For the text-containing cell, return its midpoint in (x, y) coordinate format. 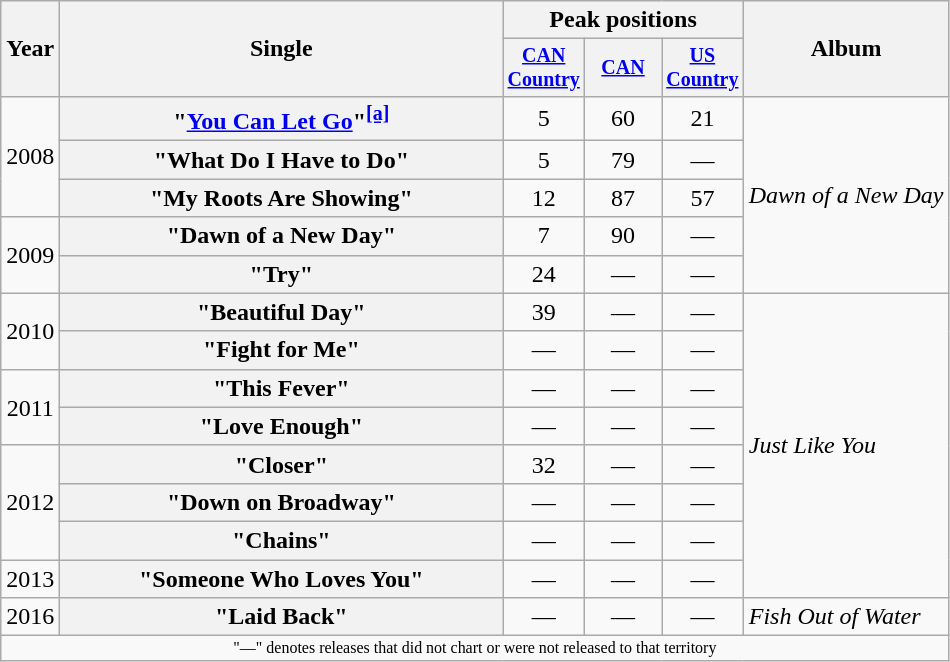
Just Like You (846, 445)
"What Do I Have to Do" (282, 160)
87 (624, 198)
57 (703, 198)
7 (544, 236)
"Down on Broadway" (282, 502)
2010 (30, 331)
Fish Out of Water (846, 617)
"Fight for Me" (282, 350)
"Closer" (282, 464)
"Love Enough" (282, 426)
"You Can Let Go"[a] (282, 118)
24 (544, 274)
"Try" (282, 274)
2011 (30, 407)
2013 (30, 579)
2012 (30, 502)
US Country (703, 68)
2008 (30, 156)
"Beautiful Day" (282, 312)
39 (544, 312)
Dawn of a New Day (846, 194)
CAN Country (544, 68)
Album (846, 49)
"This Fever" (282, 388)
2009 (30, 255)
"Dawn of a New Day" (282, 236)
"—" denotes releases that did not chart or were not released to that territory (475, 648)
2016 (30, 617)
Year (30, 49)
"Someone Who Loves You" (282, 579)
79 (624, 160)
21 (703, 118)
"My Roots Are Showing" (282, 198)
Peak positions (623, 20)
Single (282, 49)
32 (544, 464)
"Chains" (282, 540)
90 (624, 236)
12 (544, 198)
"Laid Back" (282, 617)
60 (624, 118)
CAN (624, 68)
